Extract the [x, y] coordinate from the center of the cell holding the provided text.  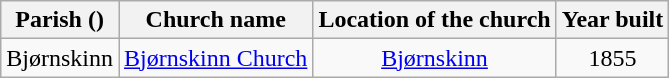
Location of the church [434, 20]
Year built [612, 20]
Parish () [60, 20]
1855 [612, 58]
Church name [215, 20]
Bjørnskinn Church [215, 58]
